Extract the [X, Y] coordinate from the center of the cell holding the provided text.  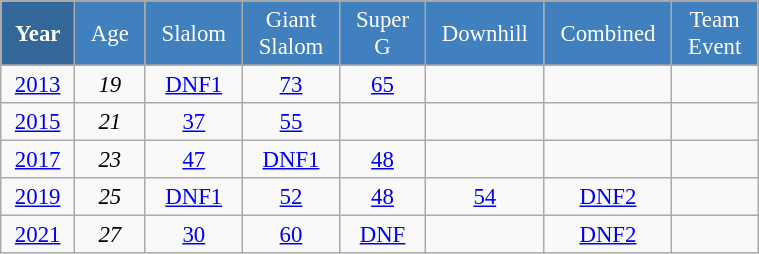
65 [383, 85]
Super G [383, 34]
Year [38, 34]
54 [484, 197]
2017 [38, 160]
2015 [38, 122]
37 [194, 122]
73 [290, 85]
2019 [38, 197]
30 [194, 235]
21 [110, 122]
55 [290, 122]
Slalom [194, 34]
27 [110, 235]
2021 [38, 235]
Team Event [715, 34]
25 [110, 197]
GiantSlalom [290, 34]
23 [110, 160]
Combined [608, 34]
52 [290, 197]
19 [110, 85]
47 [194, 160]
Age [110, 34]
60 [290, 235]
Downhill [484, 34]
DNF [383, 235]
2013 [38, 85]
